Determine the (X, Y) coordinate at the center of the cell enclosing the given text.  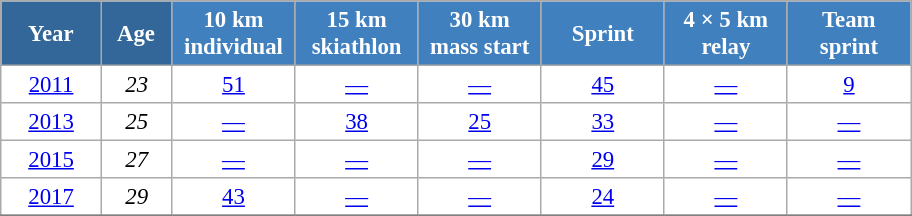
23 (136, 85)
Year (52, 34)
Age (136, 34)
10 km individual (234, 34)
30 km mass start (480, 34)
45 (602, 85)
24 (602, 197)
33 (602, 122)
2017 (52, 197)
4 × 5 km relay (726, 34)
Team sprint (848, 34)
38 (356, 122)
2011 (52, 85)
Sprint (602, 34)
2013 (52, 122)
43 (234, 197)
15 km skiathlon (356, 34)
51 (234, 85)
9 (848, 85)
27 (136, 160)
2015 (52, 160)
